Search for the cell housing the specified text and yield its [x, y] center coordinate. 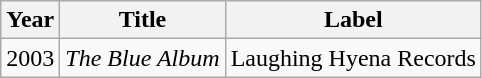
Year [30, 20]
Title [142, 20]
2003 [30, 58]
Laughing Hyena Records [353, 58]
The Blue Album [142, 58]
Label [353, 20]
